Extract the (x, y) coordinate from the center of the cell holding the provided text.  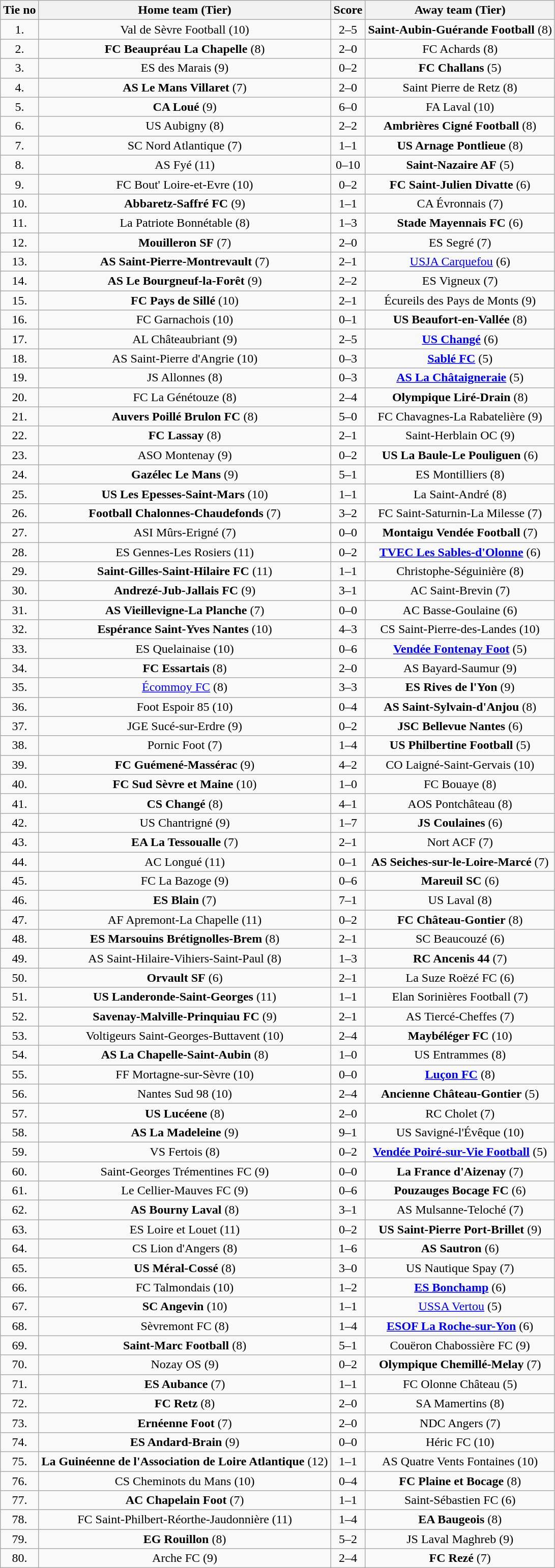
1–7 (348, 823)
JS Coulaines (6) (460, 823)
FC Achards (8) (460, 49)
33. (19, 649)
La Saint-André (8) (460, 494)
EA La Tessoualle (7) (185, 842)
30. (19, 591)
FC Saint-Julien Divatte (6) (460, 184)
US Entrammes (8) (460, 1055)
Arche FC (9) (185, 1558)
AS Vieillevigne-La Planche (7) (185, 610)
AS Bourny Laval (8) (185, 1210)
16. (19, 320)
Saint-Marc Football (8) (185, 1345)
Saint-Sébastien FC (6) (460, 1500)
3–2 (348, 513)
Olympique Chemillé-Melay (7) (460, 1365)
Nozay OS (9) (185, 1365)
FF Mortagne-sur-Sèvre (10) (185, 1074)
15. (19, 300)
79. (19, 1539)
31. (19, 610)
4–3 (348, 629)
AL Châteaubriant (9) (185, 339)
FC Essartais (8) (185, 668)
RC Ancenis 44 (7) (460, 958)
62. (19, 1210)
US La Baule-Le Pouliguen (6) (460, 455)
US Landeronde-Saint-Georges (11) (185, 997)
Val de Sèvre Football (10) (185, 29)
AS Sautron (6) (460, 1249)
AS Quatre Vents Fontaines (10) (460, 1461)
63. (19, 1229)
AOS Pontchâteau (8) (460, 803)
8. (19, 165)
CS Saint-Pierre-des-Landes (10) (460, 629)
80. (19, 1558)
Saint Pierre de Retz (8) (460, 87)
RC Cholet (7) (460, 1113)
ES Bonchamp (6) (460, 1287)
23. (19, 455)
57. (19, 1113)
JGE Sucé-sur-Erdre (9) (185, 726)
ES Andard-Brain (9) (185, 1442)
AS Tiercé-Cheffes (7) (460, 1016)
Le Cellier-Mauves FC (9) (185, 1191)
ES Gennes-Les Rosiers (11) (185, 552)
Mareuil SC (6) (460, 881)
AC Basse-Goulaine (6) (460, 610)
AS Seiches-sur-le-Loire-Marcé (7) (460, 862)
68. (19, 1326)
FC Pays de Sillé (10) (185, 300)
Écureils des Pays de Monts (9) (460, 300)
USSA Vertou (5) (460, 1307)
AS La Madeleine (9) (185, 1132)
EG Rouillon (8) (185, 1539)
1. (19, 29)
Savenay-Malville-Prinquiau FC (9) (185, 1016)
FC Challans (5) (460, 68)
4. (19, 87)
Olympique Liré-Drain (8) (460, 397)
45. (19, 881)
ES Rives de l'Yon (9) (460, 687)
Sablé FC (5) (460, 358)
76. (19, 1481)
29. (19, 571)
53. (19, 1036)
VS Fertois (8) (185, 1152)
CS Cheminots du Mans (10) (185, 1481)
Maybéléger FC (10) (460, 1036)
22. (19, 436)
24. (19, 474)
2. (19, 49)
AS Le Bourgneuf-la-Forêt (9) (185, 281)
US Lucéene (8) (185, 1113)
39. (19, 765)
US Laval (8) (460, 900)
NDC Angers (7) (460, 1423)
66. (19, 1287)
44. (19, 862)
21. (19, 416)
32. (19, 629)
9. (19, 184)
6–0 (348, 107)
4–1 (348, 803)
Auvers Poillé Brulon FC (8) (185, 416)
ES Segré (7) (460, 243)
60. (19, 1171)
US Savigné-l'Évêque (10) (460, 1132)
Voltigeurs Saint-Georges-Buttavent (10) (185, 1036)
Stade Mayennais FC (6) (460, 223)
ES Blain (7) (185, 900)
1–6 (348, 1249)
JS Laval Maghreb (9) (460, 1539)
5–2 (348, 1539)
Abbaretz-Saffré FC (9) (185, 203)
56. (19, 1094)
La Suze Roëzé FC (6) (460, 978)
42. (19, 823)
55. (19, 1074)
FC La Bazoge (9) (185, 881)
25. (19, 494)
11. (19, 223)
61. (19, 1191)
51. (19, 997)
CS Lion d'Angers (8) (185, 1249)
Vendée Poiré-sur-Vie Football (5) (460, 1152)
59. (19, 1152)
FC Olonne Château (5) (460, 1384)
FC Talmondais (10) (185, 1287)
FC Bouaye (8) (460, 784)
FC Bout' Loire-et-Evre (10) (185, 184)
US Changé (6) (460, 339)
AS Saint-Sylvain-d'Anjou (8) (460, 707)
AS Bayard-Saumur (9) (460, 668)
50. (19, 978)
CA Loué (9) (185, 107)
AS La Chapelle-Saint-Aubin (8) (185, 1055)
AC Chapelain Foot (7) (185, 1500)
FC Retz (8) (185, 1403)
ES Aubance (7) (185, 1384)
FC Plaine et Bocage (8) (460, 1481)
AS Le Mans Villaret (7) (185, 87)
75. (19, 1461)
Couëron Chabossière FC (9) (460, 1345)
Saint-Aubin-Guérande Football (8) (460, 29)
FC Chavagnes-La Rabatelière (9) (460, 416)
9–1 (348, 1132)
Mouilleron SF (7) (185, 243)
ES Marsouins Brétignolles-Brem (8) (185, 939)
Ancienne Château-Gontier (5) (460, 1094)
La Guinéenne de l'Association de Loire Atlantique (12) (185, 1461)
47. (19, 920)
7–1 (348, 900)
La France d'Aizenay (7) (460, 1171)
Luçon FC (8) (460, 1074)
SC Nord Atlantique (7) (185, 145)
AS Saint-Pierre-Montrevault (7) (185, 262)
Vendée Fontenay Foot (5) (460, 649)
Ambrières Cigné Football (8) (460, 126)
US Nautique Spay (7) (460, 1268)
41. (19, 803)
65. (19, 1268)
Pouzauges Bocage FC (6) (460, 1191)
Orvault SF (6) (185, 978)
Écommoy FC (8) (185, 687)
6. (19, 126)
AC Longué (11) (185, 862)
77. (19, 1500)
13. (19, 262)
ES Quelainaise (10) (185, 649)
Elan Sorinières Football (7) (460, 997)
JS Allonnes (8) (185, 378)
SC Beaucouzé (6) (460, 939)
43. (19, 842)
US Méral-Cossé (8) (185, 1268)
27. (19, 532)
Nort ACF (7) (460, 842)
1–2 (348, 1287)
AS Saint-Pierre d'Angrie (10) (185, 358)
67. (19, 1307)
FC Sud Sèvre et Maine (10) (185, 784)
Score (348, 10)
Héric FC (10) (460, 1442)
ES des Marais (9) (185, 68)
Christophe-Séguinière (8) (460, 571)
36. (19, 707)
Saint-Gilles-Saint-Hilaire FC (11) (185, 571)
Saint-Georges Trémentines FC (9) (185, 1171)
CO Laigné-Saint-Gervais (10) (460, 765)
52. (19, 1016)
Andrezé-Jub-Jallais FC (9) (185, 591)
38. (19, 745)
5. (19, 107)
FC La Génétouze (8) (185, 397)
19. (19, 378)
FA Laval (10) (460, 107)
ES Montilliers (8) (460, 474)
US Les Epesses-Saint-Mars (10) (185, 494)
TVEC Les Sables-d'Olonne (6) (460, 552)
SC Angevin (10) (185, 1307)
74. (19, 1442)
17. (19, 339)
3. (19, 68)
ES Vigneux (7) (460, 281)
3–0 (348, 1268)
AS Fyé (11) (185, 165)
JSC Bellevue Nantes (6) (460, 726)
72. (19, 1403)
AS Saint-Hilaire-Vihiers-Saint-Paul (8) (185, 958)
73. (19, 1423)
Saint-Nazaire AF (5) (460, 165)
7. (19, 145)
Gazélec Le Mans (9) (185, 474)
ASO Montenay (9) (185, 455)
ESOF La Roche-sur-Yon (6) (460, 1326)
49. (19, 958)
Football Chalonnes-Chaudefonds (7) (185, 513)
34. (19, 668)
58. (19, 1132)
FC Rezé (7) (460, 1558)
37. (19, 726)
FC Beaupréau La Chapelle (8) (185, 49)
ES Loire et Louet (11) (185, 1229)
35. (19, 687)
64. (19, 1249)
AF Apremont-La Chapelle (11) (185, 920)
US Saint-Pierre Port-Brillet (9) (460, 1229)
46. (19, 900)
4–2 (348, 765)
US Chantrigné (9) (185, 823)
Saint-Herblain OC (9) (460, 436)
La Patriote Bonnétable (8) (185, 223)
FC Garnachois (10) (185, 320)
Pornic Foot (7) (185, 745)
Espérance Saint-Yves Nantes (10) (185, 629)
Tie no (19, 10)
US Philbertine Football (5) (460, 745)
Home team (Tier) (185, 10)
SA Mamertins (8) (460, 1403)
71. (19, 1384)
FC Lassay (8) (185, 436)
54. (19, 1055)
CA Évronnais (7) (460, 203)
10. (19, 203)
Nantes Sud 98 (10) (185, 1094)
US Aubigny (8) (185, 126)
20. (19, 397)
ASI Mûrs-Erigné (7) (185, 532)
14. (19, 281)
26. (19, 513)
Away team (Tier) (460, 10)
FC Saint-Philbert-Réorthe-Jaudonnière (11) (185, 1520)
FC Guémené-Massérac (9) (185, 765)
40. (19, 784)
78. (19, 1520)
28. (19, 552)
Ernéenne Foot (7) (185, 1423)
0–10 (348, 165)
USJA Carquefou (6) (460, 262)
Montaigu Vendée Football (7) (460, 532)
70. (19, 1365)
Sèvremont FC (8) (185, 1326)
EA Baugeois (8) (460, 1520)
69. (19, 1345)
FC Château-Gontier (8) (460, 920)
AS La Châtaigneraie (5) (460, 378)
Foot Espoir 85 (10) (185, 707)
48. (19, 939)
AC Saint-Brevin (7) (460, 591)
3–3 (348, 687)
18. (19, 358)
CS Changé (8) (185, 803)
12. (19, 243)
5–0 (348, 416)
FC Saint-Saturnin-La Milesse (7) (460, 513)
AS Mulsanne-Teloché (7) (460, 1210)
US Beaufort-en-Vallée (8) (460, 320)
US Arnage Pontlieue (8) (460, 145)
